Identify which cell holds the provided text, then report its [x, y] central coordinate. 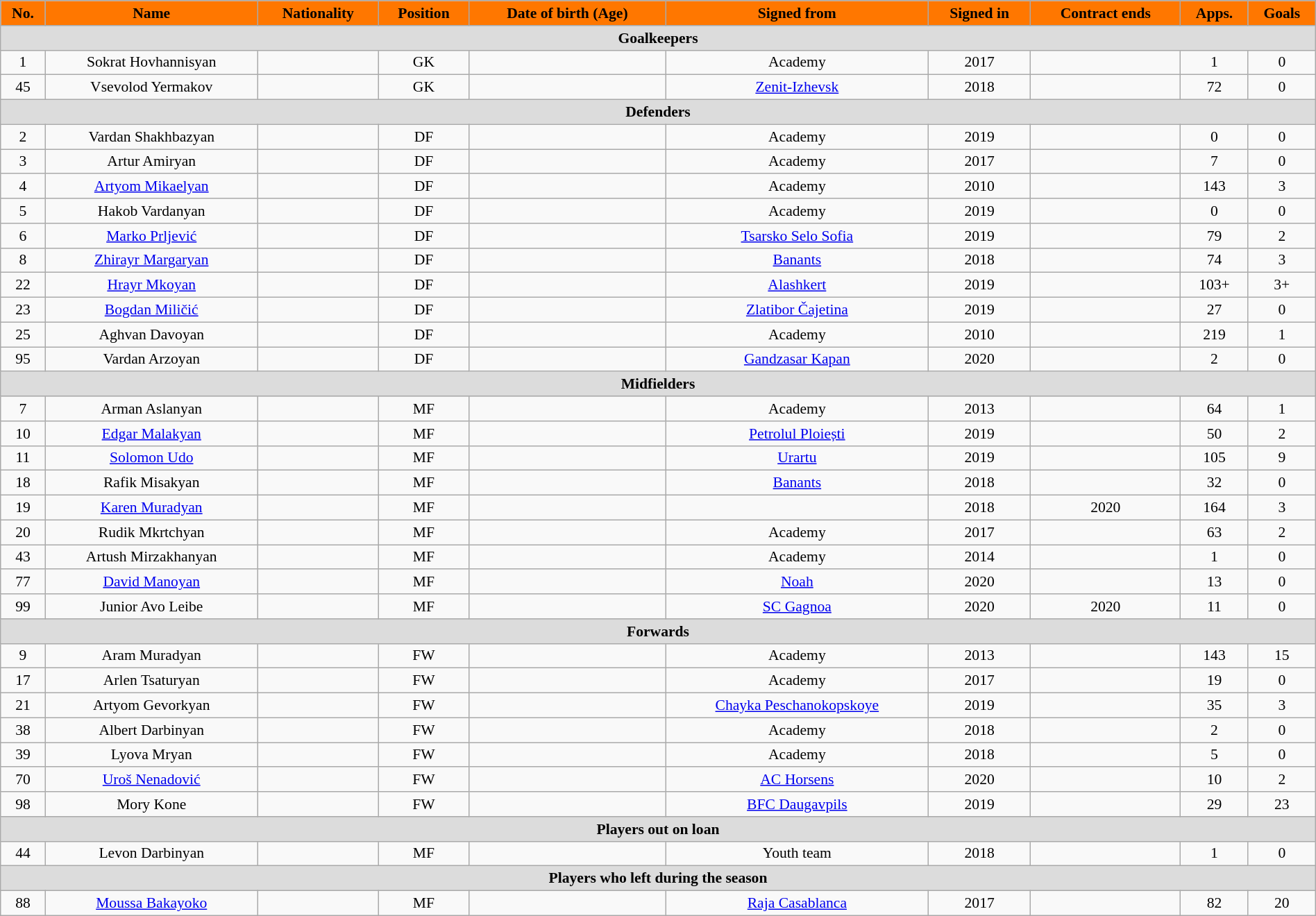
Midfielders [658, 384]
77 [23, 582]
Petrolul Ploiești [797, 434]
3+ [1281, 285]
70 [23, 780]
Hakob Vardanyan [151, 211]
Defenders [658, 112]
Arman Aslanyan [151, 409]
88 [23, 904]
Noah [797, 582]
79 [1215, 236]
Urartu [797, 458]
Artyom Mikaelyan [151, 187]
32 [1215, 483]
64 [1215, 409]
SC Gagnoa [797, 607]
72 [1215, 87]
Goalkeepers [658, 38]
4 [23, 187]
2014 [979, 557]
Forwards [658, 631]
Arlen Tsaturyan [151, 681]
21 [23, 706]
Zenit-Izhevsk [797, 87]
Artur Amiryan [151, 162]
Karen Muradyan [151, 508]
Gandzasar Kapan [797, 359]
15 [1281, 656]
Vardan Shakhbazyan [151, 137]
No. [23, 13]
50 [1215, 434]
Vsevolod Yermakov [151, 87]
29 [1215, 804]
Bogdan Miličić [151, 310]
Raja Casablanca [797, 904]
95 [23, 359]
Zlatibor Čajetina [797, 310]
Solomon Udo [151, 458]
Rudik Mkrtchyan [151, 532]
Zhirayr Margaryan [151, 260]
Junior Avo Leibe [151, 607]
Players who left during the season [658, 879]
Aghvan Davoyan [151, 334]
8 [23, 260]
Hrayr Mkoyan [151, 285]
Signed from [797, 13]
Lyova Mryan [151, 755]
Sokrat Hovhannisyan [151, 62]
Aram Muradyan [151, 656]
25 [23, 334]
Edgar Malakyan [151, 434]
Signed in [979, 13]
Uroš Nenadović [151, 780]
Apps. [1215, 13]
Artush Mirzakhanyan [151, 557]
103+ [1215, 285]
82 [1215, 904]
Levon Darbinyan [151, 854]
Contract ends [1106, 13]
Nationality [318, 13]
Date of birth (Age) [567, 13]
45 [23, 87]
Youth team [797, 854]
44 [23, 854]
AC Horsens [797, 780]
Artyom Gevorkyan [151, 706]
Tsarsko Selo Sofia [797, 236]
Mory Kone [151, 804]
18 [23, 483]
Goals [1281, 13]
Albert Darbinyan [151, 730]
Chayka Peschanokopskoye [797, 706]
27 [1215, 310]
35 [1215, 706]
38 [23, 730]
Vardan Arzoyan [151, 359]
22 [23, 285]
David Manoyan [151, 582]
63 [1215, 532]
99 [23, 607]
164 [1215, 508]
Rafik Misakyan [151, 483]
39 [23, 755]
219 [1215, 334]
Moussa Bakayoko [151, 904]
17 [23, 681]
Position [423, 13]
43 [23, 557]
74 [1215, 260]
BFC Daugavpils [797, 804]
Name [151, 13]
98 [23, 804]
6 [23, 236]
Marko Prljević [151, 236]
105 [1215, 458]
Players out on loan [658, 829]
Alashkert [797, 285]
13 [1215, 582]
